Output the (X, Y) coordinate of the center of the cell containing the given text.  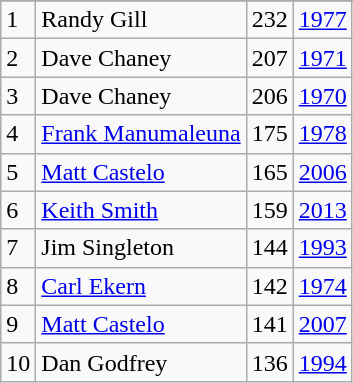
Jim Singleton (141, 248)
2007 (322, 324)
1974 (322, 286)
232 (270, 20)
1994 (322, 362)
8 (18, 286)
10 (18, 362)
3 (18, 96)
165 (270, 172)
9 (18, 324)
Keith Smith (141, 210)
Randy Gill (141, 20)
Carl Ekern (141, 286)
2013 (322, 210)
1971 (322, 58)
144 (270, 248)
142 (270, 286)
2006 (322, 172)
2 (18, 58)
1978 (322, 134)
1977 (322, 20)
141 (270, 324)
136 (270, 362)
159 (270, 210)
1 (18, 20)
206 (270, 96)
Dan Godfrey (141, 362)
5 (18, 172)
Frank Manumaleuna (141, 134)
6 (18, 210)
1993 (322, 248)
175 (270, 134)
7 (18, 248)
1970 (322, 96)
207 (270, 58)
4 (18, 134)
